Capture the cell that displays the provided text and extract its (X, Y) central coordinate. 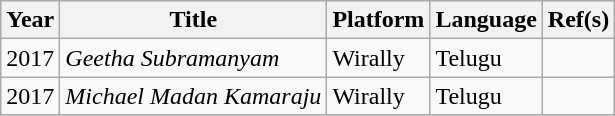
Michael Madan Kamaraju (194, 96)
Geetha Subramanyam (194, 58)
Ref(s) (578, 20)
Platform (378, 20)
Year (30, 20)
Language (486, 20)
Title (194, 20)
